Determine the (X, Y) coordinate at the center of the cell enclosing the given text.  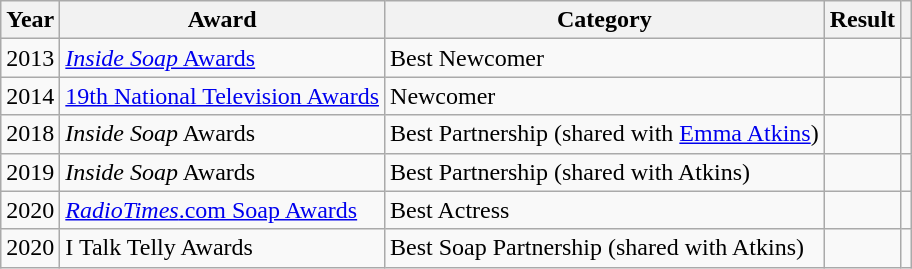
Best Partnership (shared with Atkins) (605, 172)
Award (222, 20)
2019 (30, 172)
Year (30, 20)
Best Actress (605, 210)
2013 (30, 58)
Best Soap Partnership (shared with Atkins) (605, 248)
Newcomer (605, 96)
19th National Television Awards (222, 96)
Best Newcomer (605, 58)
2014 (30, 96)
2018 (30, 134)
RadioTimes.com Soap Awards (222, 210)
Result (862, 20)
Category (605, 20)
I Talk Telly Awards (222, 248)
Best Partnership (shared with Emma Atkins) (605, 134)
